Scan for the cell matching the given text and deliver its (X, Y) coordinate at center. 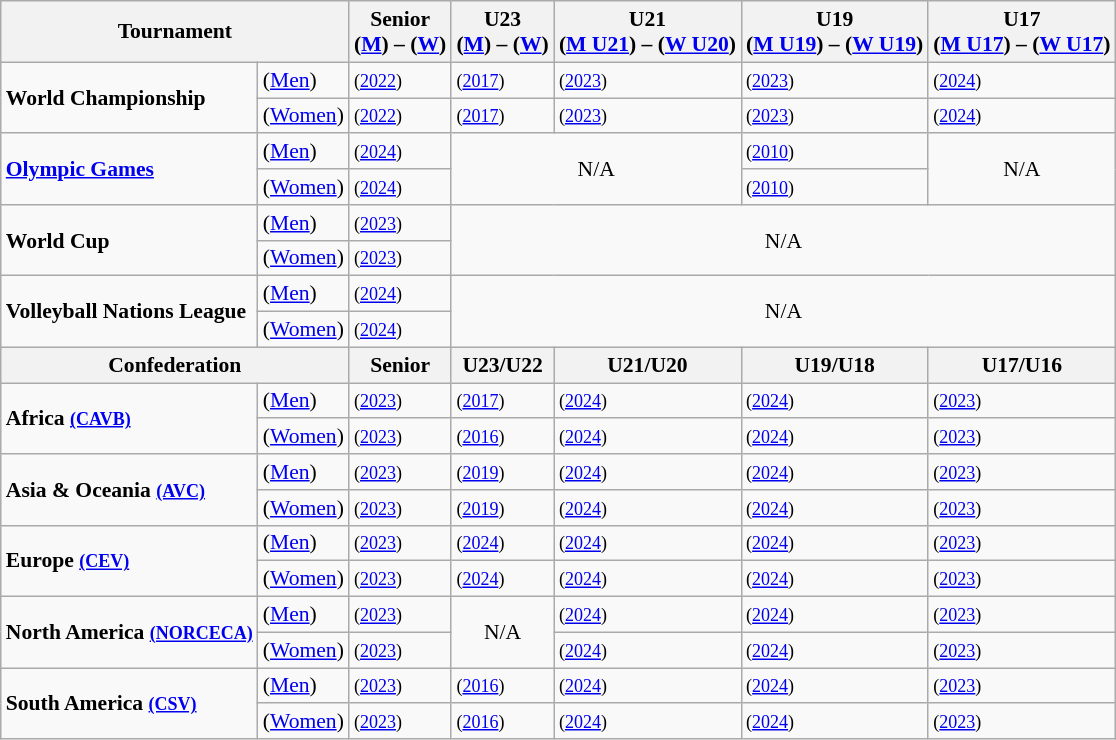
South America (CSV) (130, 704)
U17/U16 (1022, 365)
U21(M U21) – (W U20) (648, 32)
Africa (CAVB) (130, 418)
Tournament (175, 32)
U19/U18 (834, 365)
Senior (400, 365)
World Championship (130, 98)
U17(M U17) – (W U17) (1022, 32)
Confederation (175, 365)
U21/U20 (648, 365)
World Cup (130, 240)
Senior(M) – (W) (400, 32)
U23(M) – (W) (502, 32)
Olympic Games (130, 170)
U19(M U19) – (W U19) (834, 32)
U23/U22 (502, 365)
Volleyball Nations League (130, 312)
Asia & Oceania (AVC) (130, 490)
Europe (CEV) (130, 560)
North America (NORCECA) (130, 632)
